Find where the given text appears and provide that cell's center as [X, Y] coordinate. 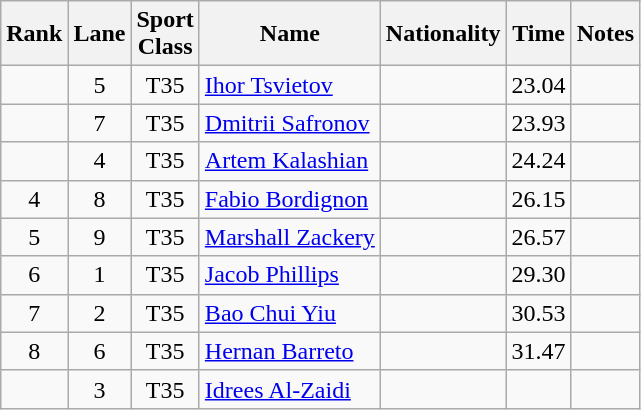
2 [100, 313]
24.24 [538, 161]
Time [538, 34]
Ihor Tsvietov [290, 85]
SportClass [165, 34]
1 [100, 275]
30.53 [538, 313]
31.47 [538, 351]
Name [290, 34]
Rank [34, 34]
23.93 [538, 123]
Dmitrii Safronov [290, 123]
Notes [605, 34]
Jacob Phillips [290, 275]
Marshall Zackery [290, 237]
26.57 [538, 237]
23.04 [538, 85]
Bao Chui Yiu [290, 313]
26.15 [538, 199]
Artem Kalashian [290, 161]
29.30 [538, 275]
Nationality [443, 34]
Idrees Al-Zaidi [290, 389]
9 [100, 237]
Lane [100, 34]
Fabio Bordignon [290, 199]
Hernan Barreto [290, 351]
3 [100, 389]
